Pinpoint the cell where the given text exists, returning its [X, Y] midpoint coordinate. 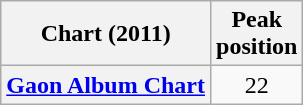
Gaon Album Chart [106, 85]
Chart (2011) [106, 34]
Peakposition [257, 34]
22 [257, 85]
